Provide the (x, y) coordinate of the cell's center where the given text is located.  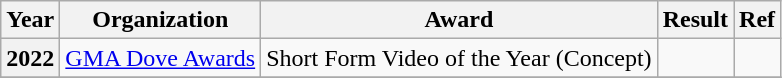
2022 (30, 58)
Result (695, 20)
Year (30, 20)
Ref (758, 20)
Short Form Video of the Year (Concept) (459, 58)
Organization (160, 20)
GMA Dove Awards (160, 58)
Award (459, 20)
